Detect which cell encompasses the target text, then output its (x, y) center coordinate. 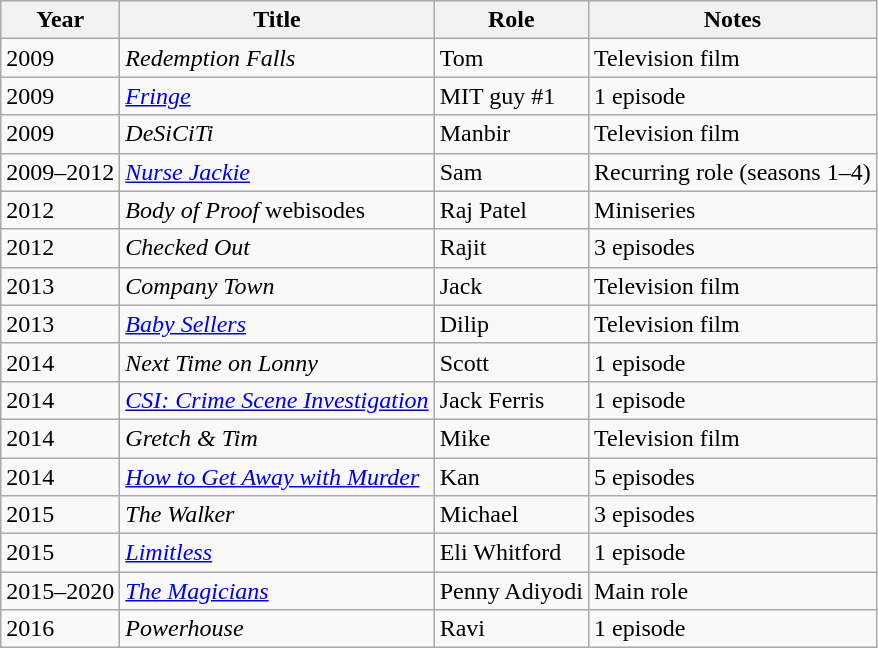
Eli Whitford (511, 553)
2016 (60, 629)
Mike (511, 438)
Body of Proof webisodes (277, 210)
Checked Out (277, 248)
Jack (511, 286)
Michael (511, 515)
2015–2020 (60, 591)
How to Get Away with Murder (277, 477)
CSI: Crime Scene Investigation (277, 400)
MIT guy #1 (511, 96)
Scott (511, 362)
Next Time on Lonny (277, 362)
Kan (511, 477)
Dilip (511, 324)
Manbir (511, 134)
Sam (511, 172)
Fringe (277, 96)
Company Town (277, 286)
The Magicians (277, 591)
DeSiCiTi (277, 134)
5 episodes (733, 477)
Year (60, 20)
Ravi (511, 629)
Raj Patel (511, 210)
Gretch & Tim (277, 438)
Baby Sellers (277, 324)
Title (277, 20)
Nurse Jackie (277, 172)
Role (511, 20)
Redemption Falls (277, 58)
Notes (733, 20)
Powerhouse (277, 629)
Main role (733, 591)
Limitless (277, 553)
2009–2012 (60, 172)
Recurring role (seasons 1–4) (733, 172)
Miniseries (733, 210)
The Walker (277, 515)
Tom (511, 58)
Jack Ferris (511, 400)
Rajit (511, 248)
Penny Adiyodi (511, 591)
